Identify which cell holds the provided text, then report its (X, Y) central coordinate. 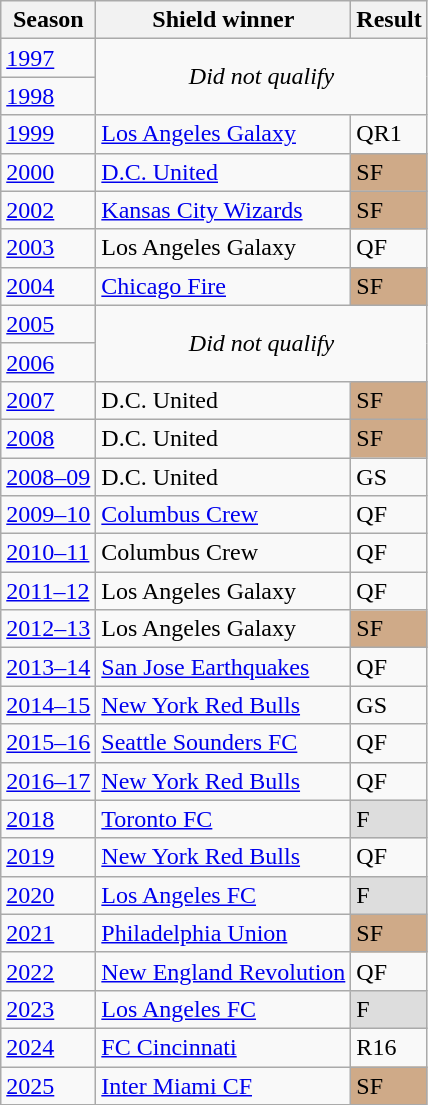
2005 (48, 324)
2012–13 (48, 629)
FC Cincinnati (224, 1047)
2003 (48, 248)
Philadelphia Union (224, 933)
Toronto FC (224, 819)
2023 (48, 1009)
2004 (48, 286)
San Jose Earthquakes (224, 667)
2011–12 (48, 591)
Kansas City Wizards (224, 210)
2009–10 (48, 515)
2010–11 (48, 553)
2002 (48, 210)
Season (48, 20)
Chicago Fire (224, 286)
Seattle Sounders FC (224, 743)
2019 (48, 857)
1999 (48, 134)
2013–14 (48, 667)
QR1 (389, 134)
2008 (48, 438)
Shield winner (224, 20)
Result (389, 20)
2024 (48, 1047)
2014–15 (48, 705)
2025 (48, 1085)
2015–16 (48, 743)
R16 (389, 1047)
2006 (48, 362)
2008–09 (48, 477)
2016–17 (48, 781)
1998 (48, 96)
2007 (48, 400)
2000 (48, 172)
1997 (48, 58)
2018 (48, 819)
2021 (48, 933)
Inter Miami CF (224, 1085)
2022 (48, 971)
New England Revolution (224, 971)
2020 (48, 895)
